Pinpoint the cell where the given text exists, returning its [X, Y] midpoint coordinate. 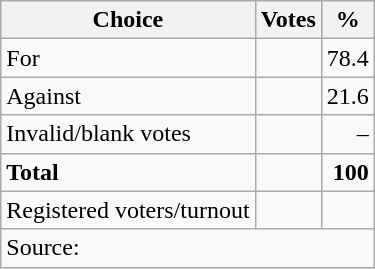
Invalid/blank votes [128, 134]
Registered voters/turnout [128, 210]
Votes [288, 20]
78.4 [348, 58]
Total [128, 172]
Choice [128, 20]
21.6 [348, 96]
% [348, 20]
– [348, 134]
Against [128, 96]
100 [348, 172]
For [128, 58]
Source: [188, 248]
